Find where the given text appears and provide that cell's center as [X, Y] coordinate. 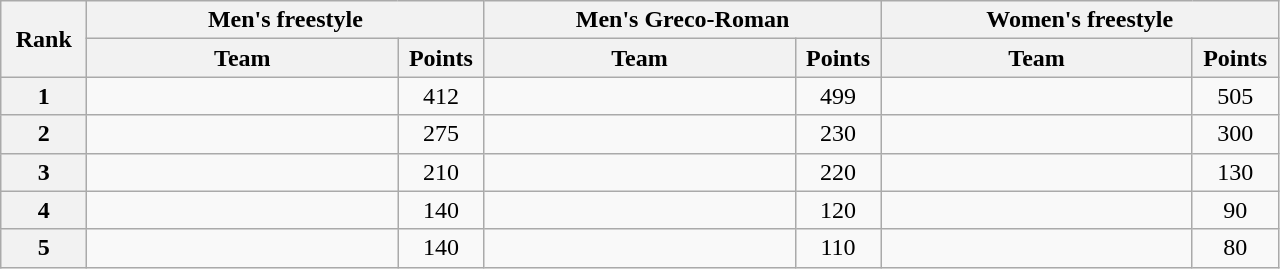
5 [44, 248]
Men's Greco-Roman [682, 20]
3 [44, 172]
499 [838, 96]
220 [838, 172]
2 [44, 134]
275 [441, 134]
300 [1235, 134]
80 [1235, 248]
Men's freestyle [286, 20]
130 [1235, 172]
120 [838, 210]
Women's freestyle [1080, 20]
4 [44, 210]
505 [1235, 96]
110 [838, 248]
230 [838, 134]
1 [44, 96]
210 [441, 172]
412 [441, 96]
Rank [44, 39]
90 [1235, 210]
